Determine the [X, Y] coordinate at the center of the cell enclosing the given text.  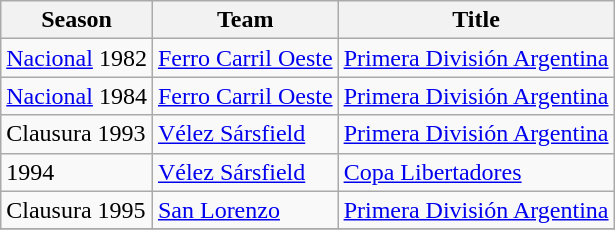
Clausura 1993 [77, 134]
Clausura 1995 [77, 210]
Season [77, 20]
Copa Libertadores [476, 172]
San Lorenzo [245, 210]
Nacional 1984 [77, 96]
Title [476, 20]
Team [245, 20]
1994 [77, 172]
Nacional 1982 [77, 58]
